For the text-containing cell, return its midpoint in (X, Y) coordinate format. 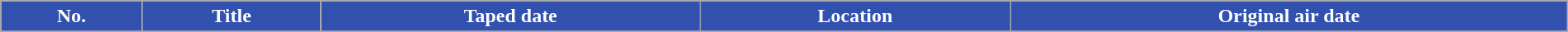
Location (855, 16)
Title (232, 16)
Original air date (1289, 16)
No. (71, 16)
Taped date (510, 16)
